Detect which cell encompasses the target text, then output its (x, y) center coordinate. 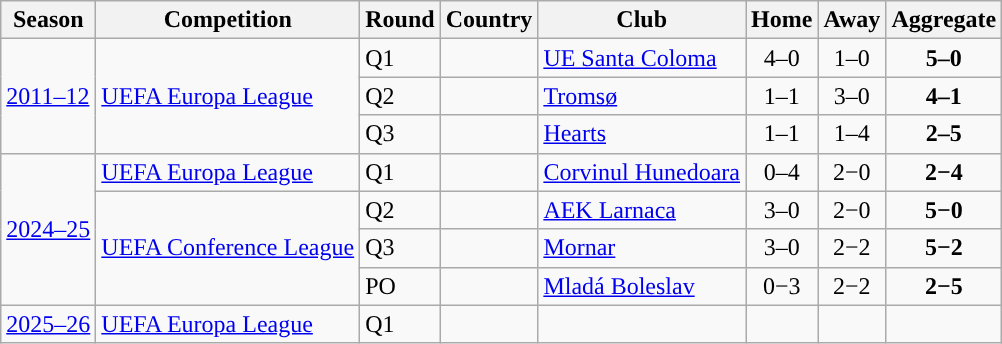
5−2 (944, 248)
PO (400, 286)
Away (852, 20)
5−0 (944, 210)
Country (489, 20)
1–4 (852, 134)
Competition (228, 20)
Corvinul Hunedoara (642, 172)
Mornar (642, 248)
5–0 (944, 58)
2024–25 (48, 229)
2–5 (944, 134)
2−5 (944, 286)
UE Santa Coloma (642, 58)
Mladá Boleslav (642, 286)
2025–26 (48, 324)
0−3 (782, 286)
Round (400, 20)
Hearts (642, 134)
Club (642, 20)
Tromsø (642, 96)
2011–12 (48, 96)
1–0 (852, 58)
2−4 (944, 172)
Season (48, 20)
4–0 (782, 58)
0–4 (782, 172)
Aggregate (944, 20)
Home (782, 20)
4–1 (944, 96)
AEK Larnaca (642, 210)
UEFA Conference League (228, 248)
